From the cell containing the given text, extract its center point as (X, Y) coordinate. 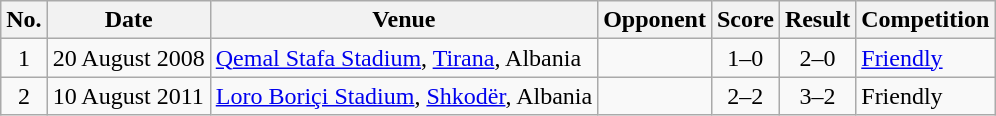
3–2 (817, 96)
Loro Boriçi Stadium, Shkodër, Albania (404, 96)
Competition (926, 20)
10 August 2011 (128, 96)
20 August 2008 (128, 58)
2–2 (745, 96)
2–0 (817, 58)
Venue (404, 20)
Qemal Stafa Stadium, Tirana, Albania (404, 58)
2 (24, 96)
Score (745, 20)
1 (24, 58)
Result (817, 20)
Opponent (655, 20)
1–0 (745, 58)
No. (24, 20)
Date (128, 20)
